Pinpoint the cell where the given text exists, returning its (X, Y) midpoint coordinate. 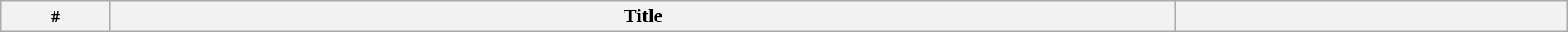
Title (643, 16)
# (56, 16)
